Determine the [X, Y] coordinate at the center of the cell enclosing the given text.  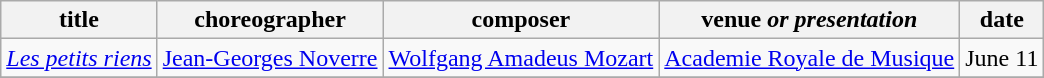
Wolfgang Amadeus Mozart [521, 58]
Les petits riens [79, 58]
venue or presentation [810, 20]
June 11 [1002, 58]
choreographer [270, 20]
date [1002, 20]
Jean-Georges Noverre [270, 58]
title [79, 20]
composer [521, 20]
Academie Royale de Musique [810, 58]
